Pinpoint the cell where the given text exists, returning its (x, y) midpoint coordinate. 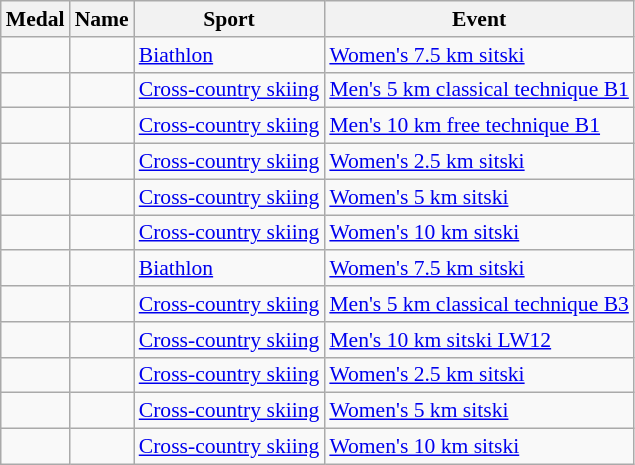
Event (479, 19)
Name (102, 19)
Men's 5 km classical technique B1 (479, 90)
Men's 10 km sitski LW12 (479, 340)
Men's 5 km classical technique B3 (479, 304)
Men's 10 km free technique B1 (479, 126)
Medal (36, 19)
Sport (230, 19)
